Output the (x, y) coordinate of the center of the cell containing the given text.  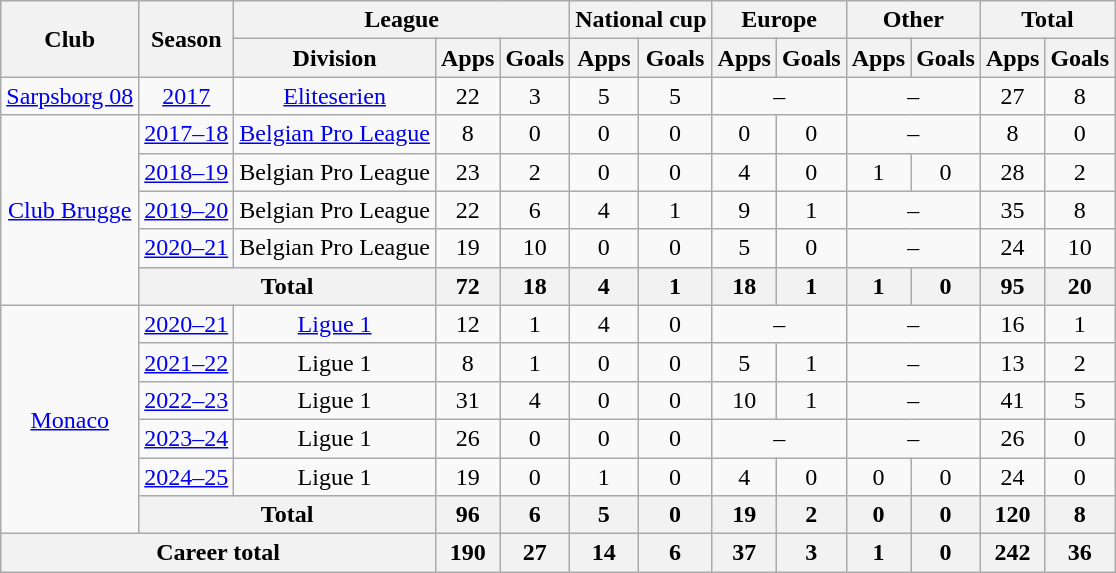
37 (744, 553)
Sarpsborg 08 (70, 96)
120 (1012, 515)
23 (467, 172)
36 (1080, 553)
Career total (218, 553)
16 (1012, 324)
2017–18 (186, 134)
National cup (641, 20)
31 (467, 400)
Europe (779, 20)
Division (335, 58)
28 (1012, 172)
242 (1012, 553)
Monaco (70, 419)
35 (1012, 210)
190 (467, 553)
13 (1012, 362)
2023–24 (186, 438)
2022–23 (186, 400)
20 (1080, 286)
41 (1012, 400)
96 (467, 515)
2019–20 (186, 210)
14 (604, 553)
2021–22 (186, 362)
95 (1012, 286)
Club Brugge (70, 210)
9 (744, 210)
Season (186, 39)
Other (913, 20)
2018–19 (186, 172)
League (402, 20)
72 (467, 286)
12 (467, 324)
Club (70, 39)
2024–25 (186, 477)
2017 (186, 96)
Eliteserien (335, 96)
